Locate the cell with the specified text and output its [X, Y] center coordinate. 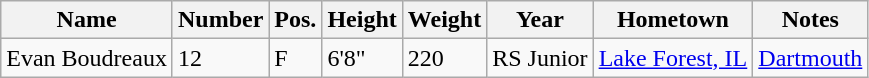
Dartmouth [810, 58]
220 [444, 58]
F [296, 58]
Height [362, 20]
Weight [444, 20]
Notes [810, 20]
Year [540, 20]
Lake Forest, IL [673, 58]
RS Junior [540, 58]
Number [220, 20]
6'8" [362, 58]
Hometown [673, 20]
Name [87, 20]
12 [220, 58]
Pos. [296, 20]
Evan Boudreaux [87, 58]
